Find where the given text appears and provide that cell's center as (x, y) coordinate. 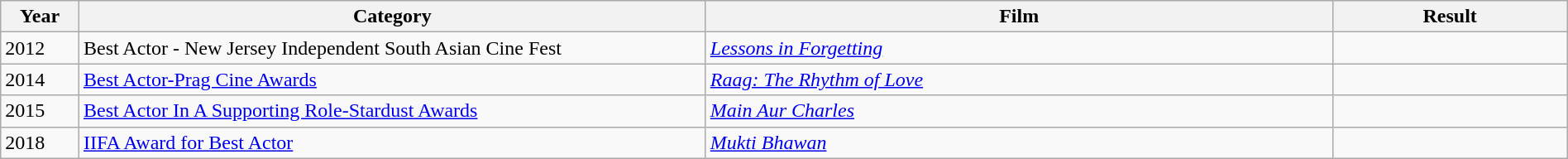
2015 (40, 111)
Mukti Bhawan (1019, 142)
Best Actor-Prag Cine Awards (392, 79)
Category (392, 17)
2012 (40, 48)
Year (40, 17)
Main Aur Charles (1019, 111)
Result (1450, 17)
Raag: The Rhythm of Love (1019, 79)
Best Actor - New Jersey Independent South Asian Cine Fest (392, 48)
2014 (40, 79)
Film (1019, 17)
Best Actor In A Supporting Role-Stardust Awards (392, 111)
2018 (40, 142)
Lessons in Forgetting (1019, 48)
IIFA Award for Best Actor (392, 142)
